Capture the cell that displays the provided text and extract its [x, y] central coordinate. 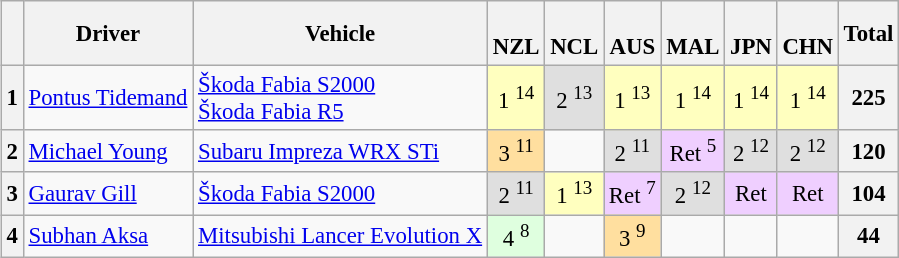
NZL [516, 34]
3 11 [516, 151]
Mitsubishi Lancer Evolution X [340, 236]
Pontus Tidemand [108, 98]
Subaru Impreza WRX STi [340, 151]
NCL [574, 34]
4 [12, 236]
Driver [108, 34]
1 [12, 98]
2 [12, 151]
Vehicle [340, 34]
225 [868, 98]
Subhan Aksa [108, 236]
2 13 [574, 98]
AUS [632, 34]
3 [12, 193]
Total [868, 34]
MAL [693, 34]
Ret 7 [632, 193]
Ret 5 [693, 151]
120 [868, 151]
4 8 [516, 236]
104 [868, 193]
Škoda Fabia S2000 [340, 193]
Gaurav Gill [108, 193]
3 9 [632, 236]
JPN [751, 34]
Škoda Fabia S2000 Škoda Fabia R5 [340, 98]
Michael Young [108, 151]
44 [868, 236]
CHN [808, 34]
